Capture the cell that displays the provided text and extract its (x, y) central coordinate. 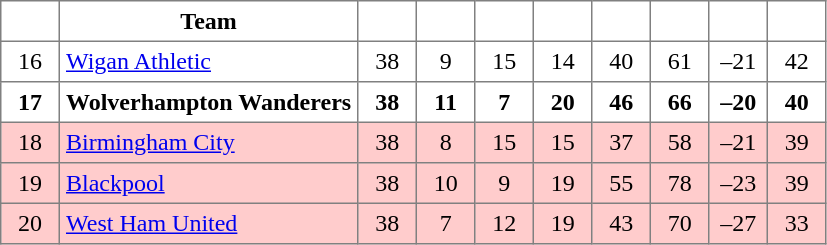
8 (445, 142)
55 (621, 183)
16 (30, 61)
14 (562, 61)
–20 (738, 102)
70 (679, 223)
Blackpool (208, 183)
78 (679, 183)
Wolverhampton Wanderers (208, 102)
46 (621, 102)
–23 (738, 183)
West Ham United (208, 223)
Team (208, 21)
–27 (738, 223)
10 (445, 183)
66 (679, 102)
Birmingham City (208, 142)
61 (679, 61)
37 (621, 142)
17 (30, 102)
33 (796, 223)
18 (30, 142)
11 (445, 102)
Wigan Athletic (208, 61)
58 (679, 142)
12 (504, 223)
43 (621, 223)
42 (796, 61)
